Search for the cell housing the specified text and yield its (x, y) center coordinate. 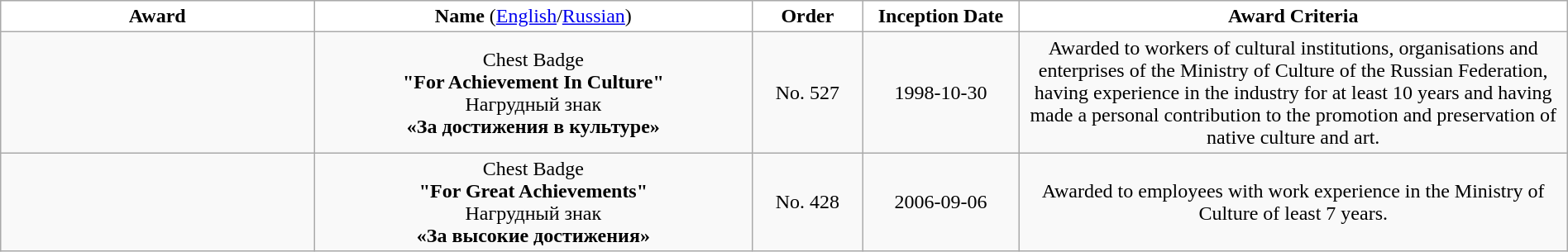
Name (English/Russian) (533, 17)
Chest Badge"For Great Achievements"Нагрудный знак«За высокие достижения» (533, 202)
Chest Badge"For Achievement In Culture"Нагрудный знак«За достижения в культуре» (533, 93)
Order (807, 17)
No. 428 (807, 202)
Inception Date (941, 17)
2006-09-06 (941, 202)
1998-10-30 (941, 93)
Award (157, 17)
Award Criteria (1293, 17)
No. 527 (807, 93)
Awarded to employees with work experience in the Ministry of Culture of least 7 years. (1293, 202)
